Scan for the cell matching the given text and deliver its [X, Y] coordinate at center. 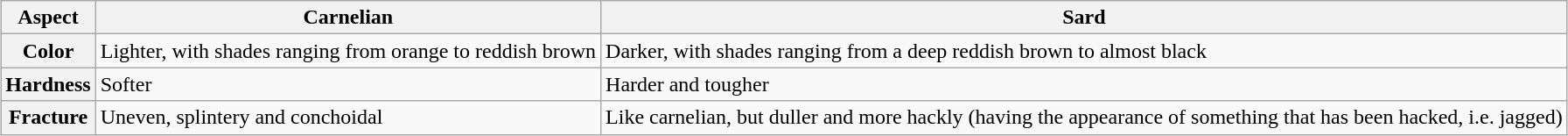
Harder and tougher [1085, 84]
Lighter, with shades ranging from orange to reddish brown [348, 51]
Hardness [48, 84]
Darker, with shades ranging from a deep reddish brown to almost black [1085, 51]
Like carnelian, but duller and more hackly (having the appearance of something that has been hacked, i.e. jagged) [1085, 118]
Carnelian [348, 18]
Aspect [48, 18]
Sard [1085, 18]
Uneven, splintery and conchoidal [348, 118]
Fracture [48, 118]
Color [48, 51]
Softer [348, 84]
